Determine the [X, Y] coordinate at the center of the cell enclosing the given text.  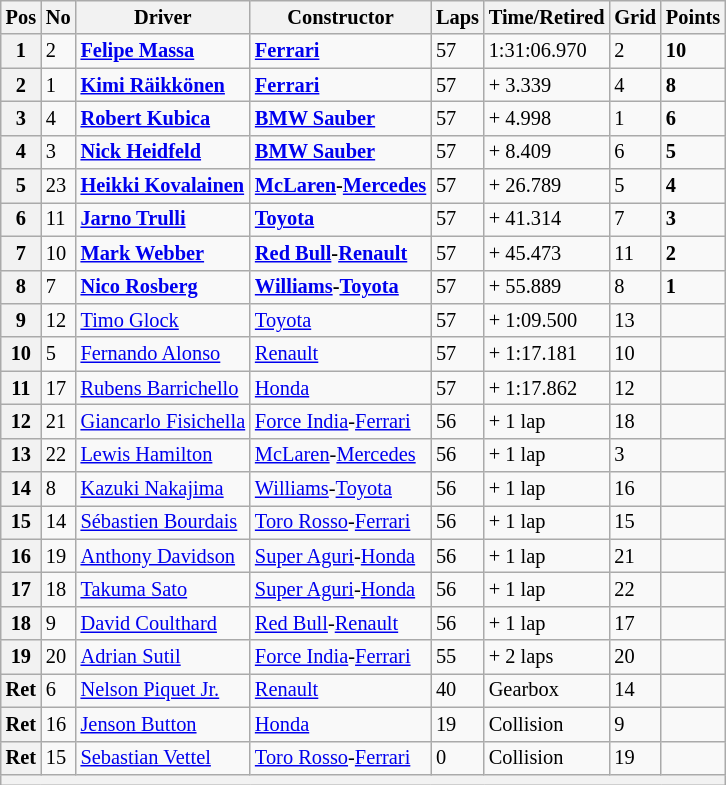
Kazuki Nakajima [163, 489]
+ 26.789 [547, 186]
23 [58, 186]
Laps [458, 17]
+ 1:17.181 [547, 354]
Nelson Piquet Jr. [163, 690]
Sébastien Bourdais [163, 522]
Jarno Trulli [163, 219]
55 [458, 657]
Mark Webber [163, 253]
Anthony Davidson [163, 556]
+ 1:17.862 [547, 388]
Fernando Alonso [163, 354]
40 [458, 690]
Gearbox [547, 690]
+ 4.998 [547, 118]
Giancarlo Fisichella [163, 421]
+ 41.314 [547, 219]
David Coulthard [163, 623]
Points [693, 17]
Constructor [340, 17]
+ 3.339 [547, 85]
+ 55.889 [547, 287]
Nico Rosberg [163, 287]
Rubens Barrichello [163, 388]
+ 2 laps [547, 657]
1:31:06.970 [547, 51]
Jenson Button [163, 724]
Adrian Sutil [163, 657]
Nick Heidfeld [163, 152]
Timo Glock [163, 320]
Kimi Räikkönen [163, 85]
Time/Retired [547, 17]
Driver [163, 17]
Grid [635, 17]
Lewis Hamilton [163, 455]
+ 1:09.500 [547, 320]
0 [458, 758]
Robert Kubica [163, 118]
Takuma Sato [163, 589]
Pos [21, 17]
Felipe Massa [163, 51]
+ 8.409 [547, 152]
Sebastian Vettel [163, 758]
No [58, 17]
Heikki Kovalainen [163, 186]
+ 45.473 [547, 253]
